Detect which cell encompasses the target text, then output its (X, Y) center coordinate. 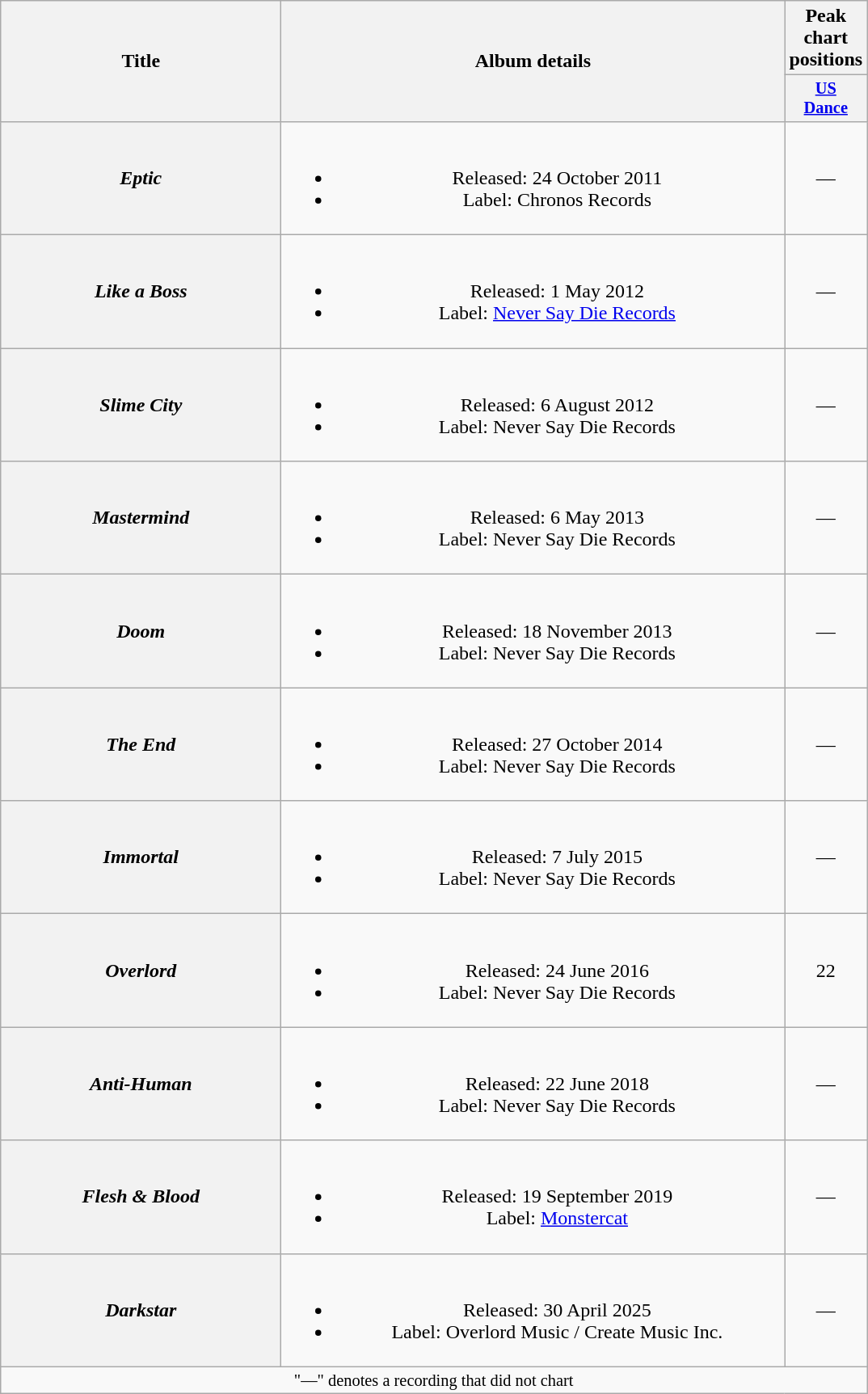
Overlord (141, 971)
Darkstar (141, 1310)
22 (826, 971)
USDance (826, 99)
Doom (141, 631)
Released: 30 April 2025Label: Overlord Music / Create Music Inc. (533, 1310)
Released: 1 May 2012Label: Never Say Die Records (533, 292)
"—" denotes a recording that did not chart (434, 1380)
Flesh & Blood (141, 1197)
Released: 24 October 2011Label: Chronos Records (533, 178)
Album details (533, 61)
Released: 24 June 2016Label: Never Say Die Records (533, 971)
Slime City (141, 405)
Peak chart positions (826, 38)
Released: 27 October 2014Label: Never Say Die Records (533, 744)
Released: 7 July 2015Label: Never Say Die Records (533, 857)
Released: 6 August 2012Label: Never Say Die Records (533, 405)
Released: 6 May 2013Label: Never Say Die Records (533, 518)
Released: 22 June 2018Label: Never Say Die Records (533, 1084)
The End (141, 744)
Released: 19 September 2019Label: Monstercat (533, 1197)
Title (141, 61)
Immortal (141, 857)
Like a Boss (141, 292)
Eptic (141, 178)
Mastermind (141, 518)
Released: 18 November 2013Label: Never Say Die Records (533, 631)
Anti-Human (141, 1084)
